Scan for the cell matching the given text and deliver its (x, y) coordinate at center. 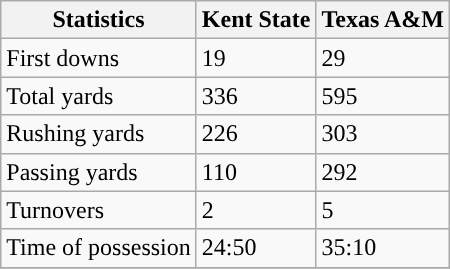
Total yards (99, 96)
19 (256, 58)
35:10 (383, 248)
Passing yards (99, 172)
Texas A&M (383, 20)
Time of possession (99, 248)
Kent State (256, 20)
Statistics (99, 20)
336 (256, 96)
2 (256, 210)
5 (383, 210)
Rushing yards (99, 134)
110 (256, 172)
292 (383, 172)
226 (256, 134)
24:50 (256, 248)
Turnovers (99, 210)
29 (383, 58)
303 (383, 134)
595 (383, 96)
First downs (99, 58)
